Search for the cell housing the specified text and yield its (x, y) center coordinate. 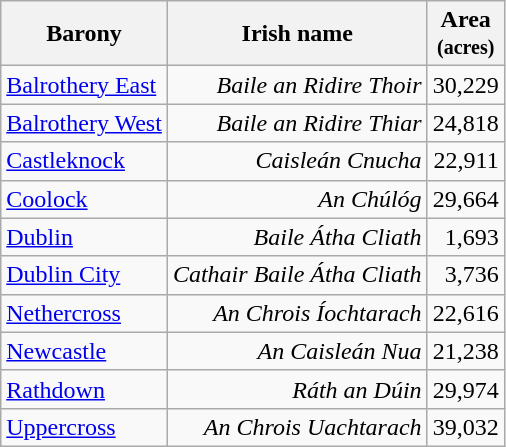
21,238 (466, 351)
3,736 (466, 275)
Uppercross (84, 427)
An Chrois Uachtarach (297, 427)
Ráth an Dúin (297, 389)
Cathair Baile Átha Cliath (297, 275)
24,818 (466, 123)
22,616 (466, 313)
Dublin (84, 237)
An Chúlóg (297, 199)
Dublin City (84, 275)
39,032 (466, 427)
30,229 (466, 85)
An Caisleán Nua (297, 351)
29,664 (466, 199)
Balrothery West (84, 123)
29,974 (466, 389)
Irish name (297, 34)
Balrothery East (84, 85)
Area(acres) (466, 34)
1,693 (466, 237)
Rathdown (84, 389)
Baile Átha Cliath (297, 237)
Castleknock (84, 161)
An Chrois Íochtarach (297, 313)
Newcastle (84, 351)
Barony (84, 34)
22,911 (466, 161)
Caisleán Cnucha (297, 161)
Nethercross (84, 313)
Coolock (84, 199)
Baile an Ridire Thoir (297, 85)
Baile an Ridire Thiar (297, 123)
